Capture the cell that displays the provided text and extract its [x, y] central coordinate. 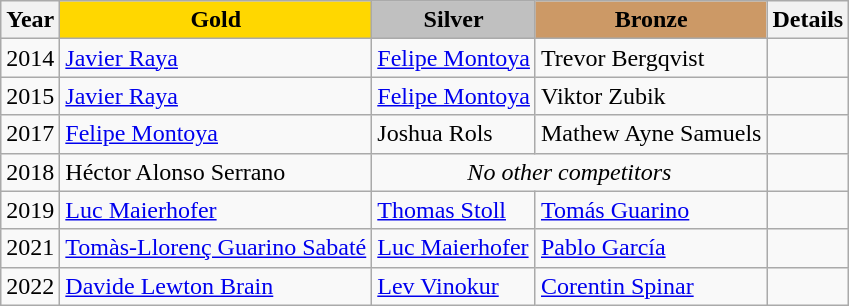
Davide Lewton Brain [216, 286]
Silver [454, 20]
2015 [30, 96]
Viktor Zubik [650, 96]
Tomàs-Llorenç Guarino Sabaté [216, 248]
2014 [30, 58]
Thomas Stoll [454, 210]
Gold [216, 20]
2018 [30, 172]
Trevor Bergqvist [650, 58]
2017 [30, 134]
Year [30, 20]
Pablo García [650, 248]
2021 [30, 248]
Corentin Spinar [650, 286]
Héctor Alonso Serrano [216, 172]
No other competitors [570, 172]
Lev Vinokur [454, 286]
2019 [30, 210]
Mathew Ayne Samuels [650, 134]
Joshua Rols [454, 134]
Details [808, 20]
2022 [30, 286]
Bronze [650, 20]
Tomás Guarino [650, 210]
